Detect which cell encompasses the target text, then output its [x, y] center coordinate. 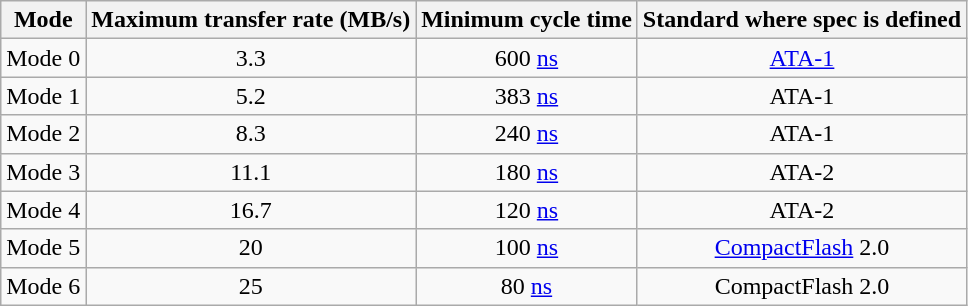
Mode 4 [44, 210]
80 ns [527, 286]
600 ns [527, 58]
240 ns [527, 134]
180 ns [527, 172]
Mode 5 [44, 248]
20 [251, 248]
Standard where spec is defined [802, 20]
25 [251, 286]
8.3 [251, 134]
Mode [44, 20]
Mode 6 [44, 286]
5.2 [251, 96]
Mode 3 [44, 172]
3.3 [251, 58]
Mode 1 [44, 96]
Maximum transfer rate (MB/s) [251, 20]
383 ns [527, 96]
Mode 2 [44, 134]
120 ns [527, 210]
Mode 0 [44, 58]
100 ns [527, 248]
11.1 [251, 172]
16.7 [251, 210]
Minimum cycle time [527, 20]
